Extract the (x, y) coordinate from the center of the cell holding the provided text.  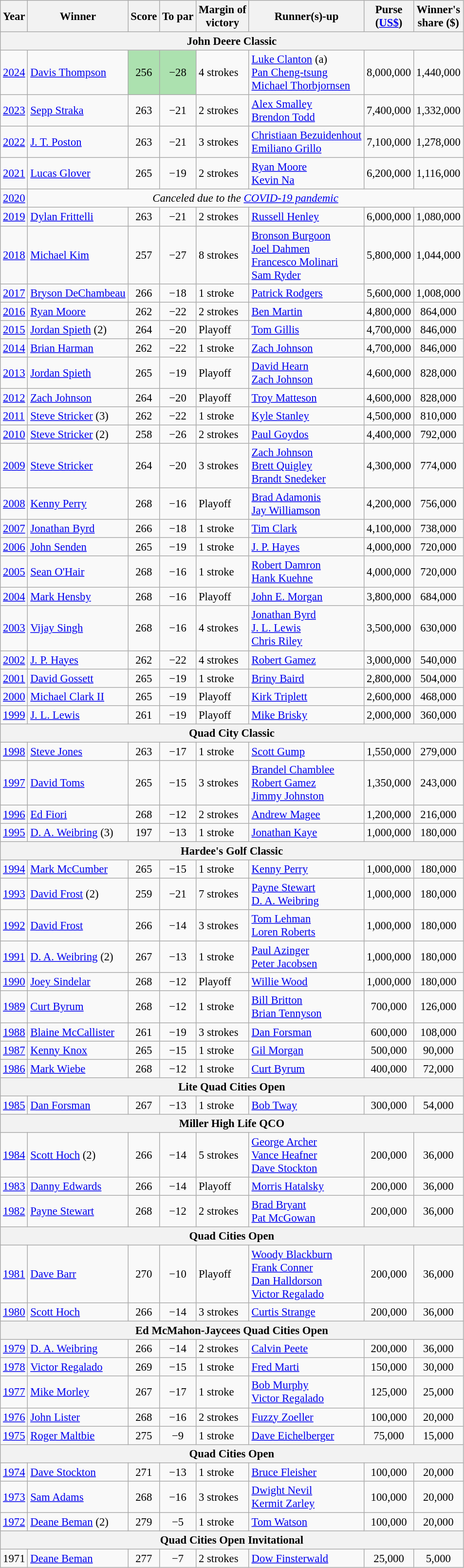
Quad Cities Open Invitational (232, 1540)
275 (144, 1435)
30,000 (438, 1367)
Sepp Straka (78, 111)
Steve Jones (78, 751)
90,000 (438, 1050)
Danny Edwards (78, 1186)
Scott Hoch (2) (78, 1155)
2014 (14, 348)
774,000 (438, 466)
5,800,000 (389, 255)
Tim Clark (306, 529)
4,500,000 (389, 416)
1996 (14, 814)
1988 (14, 1032)
5 strokes (223, 1155)
John Deere Classic (232, 41)
1986 (14, 1069)
D. A. Weibring (78, 1349)
Dave Stockton (78, 1472)
1974 (14, 1472)
Joey Sindelar (78, 982)
Deane Beman (78, 1558)
2022 (14, 142)
Purse(US$) (389, 17)
Dow Finsterwald (306, 1558)
4,300,000 (389, 466)
2012 (14, 398)
Ryan Moore (78, 311)
1,200,000 (389, 814)
Zach Johnson Brett Quigley Brandt Snedeker (306, 466)
Steve Stricker (2) (78, 434)
1980 (14, 1312)
Canceled due to the COVID-19 pandemic (245, 198)
Runner(s)-up (306, 17)
Mark Hensby (78, 597)
5,000 (438, 1558)
Payne Stewart D. A. Weibring (306, 895)
Bruce Fleisher (306, 1472)
Dave Eichelberger (306, 1435)
756,000 (438, 504)
2024 (14, 73)
700,000 (389, 1007)
504,000 (438, 678)
Alex Smalley Brendon Todd (306, 111)
Sam Adams (78, 1497)
126,000 (438, 1007)
David Gossett (78, 678)
1984 (14, 1155)
3,000,000 (389, 660)
Brad Adamonis Jay Williamson (306, 504)
Margin ofvictory (223, 17)
197 (144, 833)
To par (178, 17)
1995 (14, 833)
1972 (14, 1522)
257 (144, 255)
256 (144, 73)
Russell Henley (306, 217)
Dylan Frittelli (78, 217)
Winner (78, 17)
1,116,000 (438, 173)
600,000 (389, 1032)
1990 (14, 982)
Lite Quad Cities Open (232, 1087)
3,500,000 (389, 629)
2011 (14, 416)
Sean O'Hair (78, 572)
2016 (14, 311)
Bob Tway (306, 1105)
J. T. Poston (78, 142)
279,000 (438, 751)
John Senden (78, 547)
Patrick Rodgers (306, 293)
269 (144, 1367)
Lucas Glover (78, 173)
259 (144, 895)
1,350,000 (389, 783)
David Hearn Zach Johnson (306, 373)
Mark Wiebe (78, 1069)
1985 (14, 1105)
John Lister (78, 1417)
1983 (14, 1186)
630,000 (438, 629)
−26 (178, 434)
8,000,000 (389, 73)
5,600,000 (389, 293)
Briny Baird (306, 678)
Ben Martin (306, 311)
1,440,000 (438, 73)
D. A. Weibring (2) (78, 957)
Robert Damron Hank Kuehne (306, 572)
2,800,000 (389, 678)
−7 (178, 1558)
Ed McMahon-Jaycees Quad Cities Open (232, 1331)
−27 (178, 255)
1,550,000 (389, 751)
1979 (14, 1349)
Paul Azinger Peter Jacobsen (306, 957)
1973 (14, 1497)
Michael Clark II (78, 696)
D. A. Weibring (3) (78, 833)
1,044,000 (438, 255)
243,000 (438, 783)
1971 (14, 1558)
Willie Wood (306, 982)
75,000 (389, 1435)
Vijay Singh (78, 629)
David Toms (78, 783)
Kenny Knox (78, 1050)
738,000 (438, 529)
15,000 (438, 1435)
Brian Harman (78, 348)
Robert Gamez (306, 660)
Morris Hatalsky (306, 1186)
6,000,000 (389, 217)
1994 (14, 869)
2020 (14, 198)
1997 (14, 783)
Mark McCumber (78, 869)
−10 (178, 1275)
108,000 (438, 1032)
2003 (14, 629)
Deane Beman (2) (78, 1522)
6,200,000 (389, 173)
Calvin Peete (306, 1349)
Tom Watson (306, 1522)
Fuzzy Zoeller (306, 1417)
Jordan Spieth (78, 373)
1978 (14, 1367)
400,000 (389, 1069)
2000 (14, 696)
Troy Matteson (306, 398)
Miller High Life QCO (232, 1124)
Hardee's Golf Classic (232, 851)
125,000 (389, 1393)
George Archer Vance Heafner Dave Stockton (306, 1155)
2007 (14, 529)
Jordan Spieth (2) (78, 329)
1987 (14, 1050)
Scott Gump (306, 751)
1989 (14, 1007)
1992 (14, 926)
Brandel Chamblee Robert Gamez Jimmy Johnston (306, 783)
Christiaan Bezuidenhout Emiliano Grillo (306, 142)
2015 (14, 329)
1982 (14, 1211)
Davis Thompson (78, 73)
Mike Brisky (306, 715)
Quad City Classic (232, 733)
2,600,000 (389, 696)
2013 (14, 373)
1,008,000 (438, 293)
300,000 (389, 1105)
2004 (14, 597)
1981 (14, 1275)
810,000 (438, 416)
Jonathan Byrd (78, 529)
1998 (14, 751)
1,080,000 (438, 217)
1,332,000 (438, 111)
279 (144, 1522)
Woody Blackburn Frank Conner Dan Halldorson Victor Regalado (306, 1275)
1977 (14, 1393)
2001 (14, 678)
Bob Murphy Victor Regalado (306, 1393)
2005 (14, 572)
Dwight Nevil Kermit Zarley (306, 1497)
Michael Kim (78, 255)
1,278,000 (438, 142)
Brad Bryant Pat McGowan (306, 1211)
J. L. Lewis (78, 715)
Victor Regalado (78, 1367)
Roger Maltbie (78, 1435)
John E. Morgan (306, 597)
2023 (14, 111)
216,000 (438, 814)
8 strokes (223, 255)
2021 (14, 173)
Bryson DeChambeau (78, 293)
Tom Lehman Loren Roberts (306, 926)
1975 (14, 1435)
Steve Stricker (78, 466)
Fred Marti (306, 1367)
Kyle Stanley (306, 416)
4,800,000 (389, 311)
864,000 (438, 311)
Ryan Moore Kevin Na (306, 173)
Tom Gillis (306, 329)
540,000 (438, 660)
Luke Clanton (a) Pan Cheng-tsung Michael Thorbjornsen (306, 73)
Jonathan Byrd J. L. Lewis Chris Riley (306, 629)
David Frost (78, 926)
792,000 (438, 434)
Year (14, 17)
150,000 (389, 1367)
1976 (14, 1417)
2018 (14, 255)
4,400,000 (389, 434)
258 (144, 434)
−9 (178, 1435)
500,000 (389, 1050)
Jonathan Kaye (306, 833)
Blaine McCallister (78, 1032)
1993 (14, 895)
−5 (178, 1522)
277 (144, 1558)
7,400,000 (389, 111)
2009 (14, 466)
Paul Goydos (306, 434)
7,100,000 (389, 142)
72,000 (438, 1069)
Bronson Burgoon Joel Dahmen Francesco Molinari Sam Ryder (306, 255)
2002 (14, 660)
2017 (14, 293)
Curtis Strange (306, 1312)
Scott Hoch (78, 1312)
Andrew Magee (306, 814)
2019 (14, 217)
4,100,000 (389, 529)
54,000 (438, 1105)
David Frost (2) (78, 895)
Steve Stricker (3) (78, 416)
Dave Barr (78, 1275)
Bill Britton Brian Tennyson (306, 1007)
4,200,000 (389, 504)
3,800,000 (389, 597)
271 (144, 1472)
−28 (178, 73)
7 strokes (223, 895)
468,000 (438, 696)
270 (144, 1275)
2008 (14, 504)
Gil Morgan (306, 1050)
Mike Morley (78, 1393)
Payne Stewart (78, 1211)
1991 (14, 957)
2010 (14, 434)
2006 (14, 547)
Kirk Triplett (306, 696)
1999 (14, 715)
Ed Fiori (78, 814)
Winner'sshare ($) (438, 17)
Score (144, 17)
2,000,000 (389, 715)
684,000 (438, 597)
360,000 (438, 715)
